Detect which cell encompasses the target text, then output its [x, y] center coordinate. 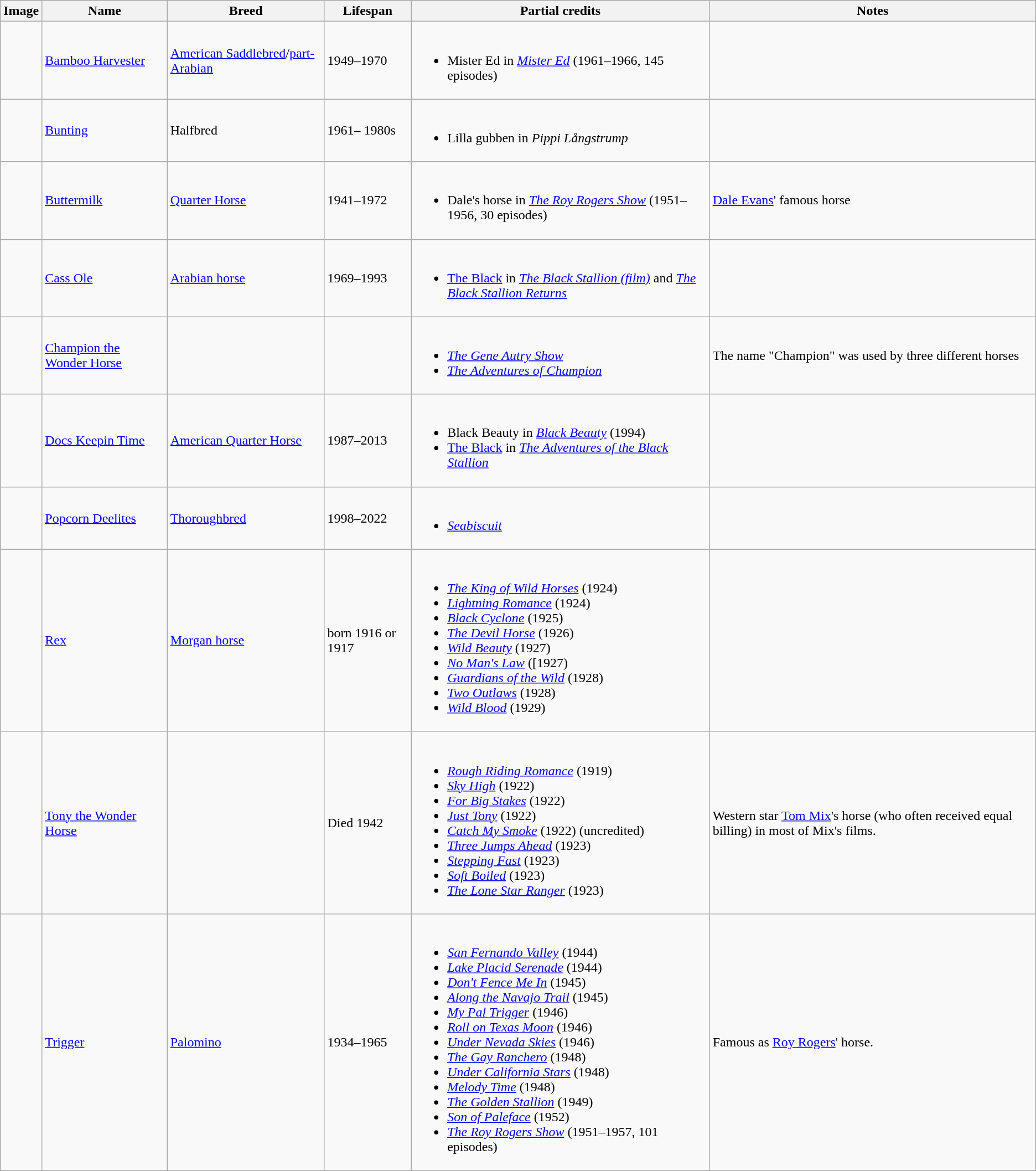
Palomino [246, 1042]
Mister Ed in Mister Ed (1961–1966, 145 episodes) [561, 60]
Western star Tom Mix's horse (who often received equal billing) in most of Mix's films. [872, 823]
Halfbred [246, 131]
1941–1972 [367, 200]
Dale's horse in The Roy Rogers Show (1951–1956, 30 episodes) [561, 200]
1969–1993 [367, 278]
Bunting [105, 131]
The Black in The Black Stallion (film) and The Black Stallion Returns [561, 278]
The Gene Autry ShowThe Adventures of Champion [561, 355]
Name [105, 11]
Docs Keepin Time [105, 441]
Popcorn Deelites [105, 518]
Thoroughbred [246, 518]
Notes [872, 11]
Died 1942 [367, 823]
1961– 1980s [367, 131]
Arabian horse [246, 278]
Cass Ole [105, 278]
Lilla gubben in Pippi Långstrump [561, 131]
Buttermilk [105, 200]
Tony the Wonder Horse [105, 823]
Morgan horse [246, 640]
Champion the Wonder Horse [105, 355]
1934–1965 [367, 1042]
Quarter Horse [246, 200]
Image [21, 11]
Dale Evans' famous horse [872, 200]
The name "Champion" was used by three different horses [872, 355]
Rex [105, 640]
American Saddlebred/part-Arabian [246, 60]
Famous as Roy Rogers' horse. [872, 1042]
Black Beauty in Black Beauty (1994)The Black in The Adventures of the Black Stallion [561, 441]
Seabiscuit [561, 518]
born 1916 or 1917 [367, 640]
1998–2022 [367, 518]
1949–1970 [367, 60]
Lifespan [367, 11]
Trigger [105, 1042]
Breed [246, 11]
Bamboo Harvester [105, 60]
American Quarter Horse [246, 441]
1987–2013 [367, 441]
Partial credits [561, 11]
